Return (x, y) of the center of cell containing provided text 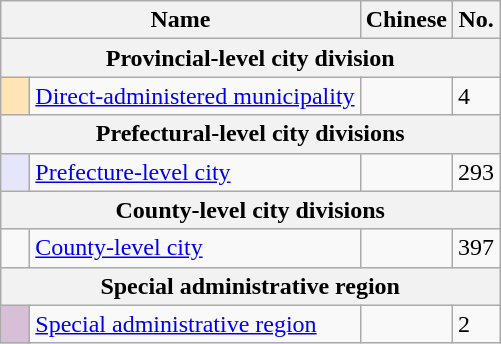
Name (180, 20)
Chinese (406, 20)
Direct-administered municipality (195, 96)
County-level city divisions (250, 210)
397 (476, 248)
Prefecture-level city (195, 172)
293 (476, 172)
2 (476, 324)
County-level city (195, 248)
Prefectural-level city divisions (250, 134)
Provincial-level city division (250, 58)
4 (476, 96)
No. (476, 20)
